Determine the (x, y) coordinate at the center of the cell enclosing the given text.  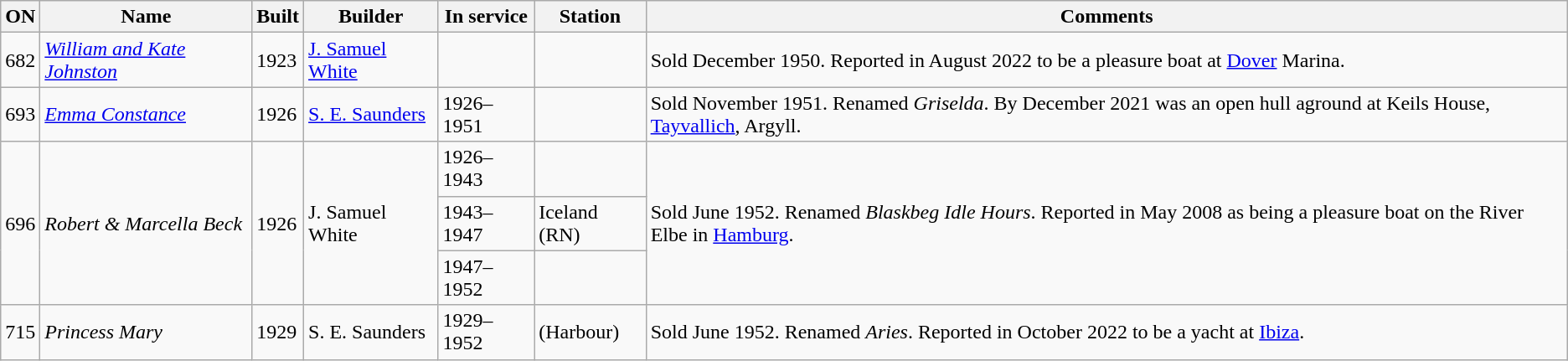
715 (20, 332)
1929 (278, 332)
Emma Constance (146, 114)
1929–1952 (486, 332)
Sold June 1952. Renamed Blaskbeg Idle Hours. Reported in May 2008 as being a pleasure boat on the River Elbe in Hamburg. (1106, 223)
(Harbour) (590, 332)
Comments (1106, 17)
1923 (278, 60)
682 (20, 60)
Sold November 1951. Renamed Griselda. By December 2021 was an open hull aground at Keils House, Tayvallich, Argyll. (1106, 114)
1943–1947 (486, 223)
William and Kate Johnston (146, 60)
Sold June 1952. Renamed Aries. Reported in October 2022 to be a yacht at Ibiza. (1106, 332)
1947–1952 (486, 278)
Name (146, 17)
Station (590, 17)
Builder (371, 17)
1926–1943 (486, 169)
Sold December 1950. Reported in August 2022 to be a pleasure boat at Dover Marina. (1106, 60)
696 (20, 223)
ON (20, 17)
1926–1951 (486, 114)
In service (486, 17)
Robert & Marcella Beck (146, 223)
Built (278, 17)
Princess Mary (146, 332)
Iceland (RN) (590, 223)
693 (20, 114)
